Return [x, y] of the center of cell containing provided text 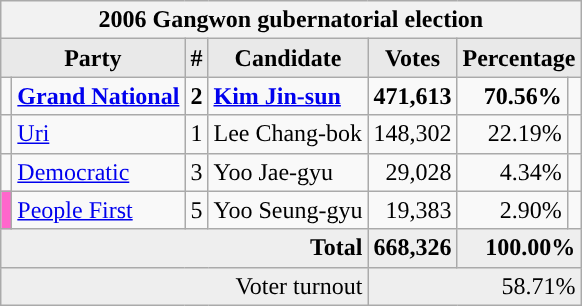
Candidate [288, 58]
3 [196, 172]
Voter turnout [184, 286]
Grand National [98, 96]
2 [196, 96]
Votes [412, 58]
29,028 [412, 172]
Total [184, 248]
100.00% [519, 248]
5 [196, 210]
19,383 [412, 210]
Yoo Jae-gyu [288, 172]
2.90% [512, 210]
22.19% [512, 134]
668,326 [412, 248]
Yoo Seung-gyu [288, 210]
Uri [98, 134]
471,613 [412, 96]
Party [93, 58]
Percentage [519, 58]
Lee Chang-bok [288, 134]
4.34% [512, 172]
Democratic [98, 172]
Kim Jin-sun [288, 96]
148,302 [412, 134]
70.56% [512, 96]
1 [196, 134]
People First [98, 210]
2006 Gangwon gubernatorial election [291, 20]
# [196, 58]
58.71% [474, 286]
